Pinpoint the cell where the given text exists, returning its [x, y] midpoint coordinate. 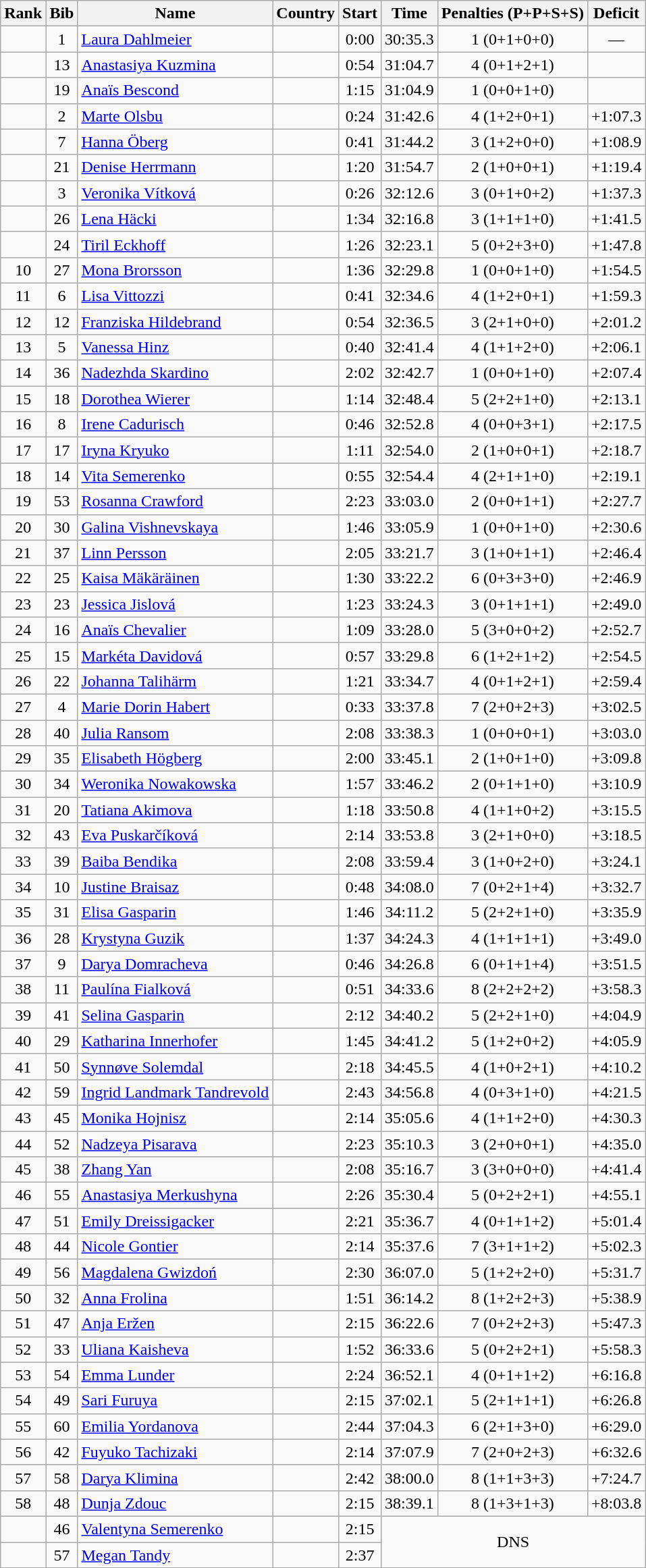
4 [62, 707]
2:42 [360, 1478]
36:07.0 [410, 1272]
+5:38.9 [616, 1298]
31:54.7 [410, 167]
1:51 [360, 1298]
+2:19.1 [616, 476]
34:11.2 [410, 913]
Nadezhda Skardino [176, 373]
0:57 [360, 655]
+2:18.7 [616, 450]
+8:03.8 [616, 1503]
32:12.6 [410, 193]
1:57 [360, 784]
+3:49.0 [616, 938]
+4:35.0 [616, 1144]
32:36.5 [410, 322]
1:20 [360, 167]
32:54.0 [410, 450]
+3:02.5 [616, 707]
Katharina Innerhofer [176, 1041]
Emilia Yordanova [176, 1426]
+3:32.7 [616, 887]
3 (1+0+1+1) [512, 553]
0:26 [360, 193]
+3:51.5 [616, 964]
2:02 [360, 373]
1:14 [360, 399]
+1:54.5 [616, 270]
36:14.2 [410, 1298]
1:45 [360, 1041]
33:24.3 [410, 604]
Emily Dreissigacker [176, 1221]
+1:47.8 [616, 244]
Linn Persson [176, 553]
4 (0+3+1+0) [512, 1092]
Eva Puskarčíková [176, 836]
+3:09.8 [616, 759]
2:00 [360, 759]
8 (1+3+1+3) [512, 1503]
Anja Eržen [176, 1324]
Deficit [616, 13]
6 (0+1+1+4) [512, 964]
+2:06.1 [616, 348]
+4:21.5 [616, 1092]
Vita Semerenko [176, 476]
1:52 [360, 1349]
2:18 [360, 1066]
+2:17.5 [616, 425]
34:26.8 [410, 964]
38:00.0 [410, 1478]
Johanna Talihärm [176, 681]
Rank [23, 13]
Synnøve Solemdal [176, 1066]
2 (0+0+1+1) [512, 502]
33:34.7 [410, 681]
35:10.3 [410, 1144]
8 (1+2+2+3) [512, 1298]
35:16.7 [410, 1170]
Weronika Nowakowska [176, 784]
Lisa Vittozzi [176, 296]
6 (1+2+1+2) [512, 655]
Name [176, 13]
0:55 [360, 476]
0:40 [360, 348]
0:24 [360, 116]
+2:01.2 [616, 322]
0:00 [360, 39]
Justine Braisaz [176, 887]
+1:37.3 [616, 193]
31:04.7 [410, 65]
— [616, 39]
Anastasiya Kuzmina [176, 65]
+5:47.3 [616, 1324]
Anaïs Bescond [176, 90]
1:18 [360, 810]
33:45.1 [410, 759]
35:05.6 [410, 1118]
31:44.2 [410, 142]
33:50.8 [410, 810]
32:34.6 [410, 296]
1:09 [360, 630]
Selina Gasparin [176, 1015]
2 [62, 116]
1:34 [360, 219]
+1:08.9 [616, 142]
Franziska Hildebrand [176, 322]
+4:41.4 [616, 1170]
33:53.8 [410, 836]
5 (1+2+2+0) [512, 1272]
37:07.9 [410, 1452]
33:28.0 [410, 630]
2:43 [360, 1092]
9 [62, 964]
Kaisa Mäkäräinen [176, 578]
3 (3+0+0+0) [512, 1170]
1:30 [360, 578]
Monika Hojnisz [176, 1118]
+1:41.5 [616, 219]
Galina Vishnevskaya [176, 527]
35:37.6 [410, 1247]
1 (0+0+0+1) [512, 732]
+4:10.2 [616, 1066]
+3:35.9 [616, 913]
+2:49.0 [616, 604]
Mona Brorsson [176, 270]
1:36 [360, 270]
+2:59.4 [616, 681]
Dunja Zdouc [176, 1503]
4 (0+0+3+1) [512, 425]
Hanna Öberg [176, 142]
3 (1+2+0+0) [512, 142]
59 [62, 1092]
33:37.8 [410, 707]
0:33 [360, 707]
34:24.3 [410, 938]
7 [62, 142]
2:05 [360, 553]
Markéta Davidová [176, 655]
+2:27.7 [616, 502]
Darya Domracheva [176, 964]
60 [62, 1426]
+1:59.3 [616, 296]
Start [360, 13]
Time [410, 13]
2:44 [360, 1426]
Magdalena Gwizdoń [176, 1272]
30:35.3 [410, 39]
+6:29.0 [616, 1426]
32:29.8 [410, 270]
Julia Ransom [176, 732]
Sari Furuya [176, 1401]
4 (1+1+1+1) [512, 938]
33:46.2 [410, 784]
2:37 [360, 1555]
32:16.8 [410, 219]
32:48.4 [410, 399]
Fuyuko Tachizaki [176, 1452]
1:26 [360, 244]
1:15 [360, 90]
Tiril Eckhoff [176, 244]
35:36.7 [410, 1221]
31:42.6 [410, 116]
+2:52.7 [616, 630]
5 (0+2+3+0) [512, 244]
+5:58.3 [616, 1349]
1 [62, 39]
2:21 [360, 1221]
+2:46.9 [616, 578]
Valentyna Semerenko [176, 1529]
+2:07.4 [616, 373]
Marie Dorin Habert [176, 707]
3 (0+1+1+1) [512, 604]
8 (2+2+2+2) [512, 990]
1:23 [360, 604]
3 (0+1+0+2) [512, 193]
Zhang Yan [176, 1170]
34:56.8 [410, 1092]
+2:13.1 [616, 399]
+7:24.7 [616, 1478]
2:12 [360, 1015]
35:30.4 [410, 1195]
33:38.3 [410, 732]
Emma Lunder [176, 1375]
+6:26.8 [616, 1401]
5 (2+1+1+1) [512, 1401]
32:42.7 [410, 373]
Lena Häcki [176, 219]
2 (0+1+1+0) [512, 784]
5 [62, 348]
Anaïs Chevalier [176, 630]
Paulína Fialková [176, 990]
Denise Herrmann [176, 167]
+4:55.1 [616, 1195]
32:41.4 [410, 348]
+3:18.5 [616, 836]
+2:46.4 [616, 553]
Uliana Kaisheva [176, 1349]
+4:05.9 [616, 1041]
Elisa Gasparin [176, 913]
32:54.4 [410, 476]
Country [306, 13]
Ingrid Landmark Tandrevold [176, 1092]
Jessica Jislová [176, 604]
Elisabeth Högberg [176, 759]
+5:02.3 [616, 1247]
4 (2+1+1+0) [512, 476]
3 (1+1+1+0) [512, 219]
Penalties (P+P+S+S) [512, 13]
36:33.6 [410, 1349]
37:02.1 [410, 1401]
6 (0+3+3+0) [512, 578]
34:41.2 [410, 1041]
Vanessa Hinz [176, 348]
1 (0+1+0+0) [512, 39]
4 (1+1+0+2) [512, 810]
6 (2+1+3+0) [512, 1426]
Baiba Bendika [176, 861]
34:45.5 [410, 1066]
2:30 [360, 1272]
2 (1+0+1+0) [512, 759]
8 (1+1+3+3) [512, 1478]
33:05.9 [410, 527]
8 [62, 425]
+6:32.6 [616, 1452]
+1:19.4 [616, 167]
7 (0+2+1+4) [512, 887]
33:22.2 [410, 578]
Dorothea Wierer [176, 399]
Rosanna Crawford [176, 502]
38:39.1 [410, 1503]
4 (1+0+2+1) [512, 1066]
+3:03.0 [616, 732]
32:52.8 [410, 425]
+3:24.1 [616, 861]
+3:58.3 [616, 990]
7 (3+1+1+2) [512, 1247]
0:48 [360, 887]
3 (2+0+0+1) [512, 1144]
2:24 [360, 1375]
Marte Olsbu [176, 116]
Veronika Vítková [176, 193]
+4:04.9 [616, 1015]
33:21.7 [410, 553]
+5:31.7 [616, 1272]
1:11 [360, 450]
34:08.0 [410, 887]
+6:16.8 [616, 1375]
Laura Dahlmeier [176, 39]
Krystyna Guzik [176, 938]
Irene Cadurisch [176, 425]
0:51 [360, 990]
Anna Frolina [176, 1298]
34:40.2 [410, 1015]
+2:54.5 [616, 655]
33:29.8 [410, 655]
37:04.3 [410, 1426]
DNS [513, 1542]
33:03.0 [410, 502]
Bib [62, 13]
3 [62, 193]
33:59.4 [410, 861]
+4:30.3 [616, 1118]
Darya Klimina [176, 1478]
+3:10.9 [616, 784]
5 (3+0+0+2) [512, 630]
Tatiana Akimova [176, 810]
2:26 [360, 1195]
Megan Tandy [176, 1555]
32:23.1 [410, 244]
7 (0+2+2+3) [512, 1324]
6 [62, 296]
36:22.6 [410, 1324]
1:21 [360, 681]
Iryna Kryuko [176, 450]
Anastasiya Merkushyna [176, 1195]
Nadzeya Pisarava [176, 1144]
Nicole Gontier [176, 1247]
36:52.1 [410, 1375]
+1:07.3 [616, 116]
31:04.9 [410, 90]
1:37 [360, 938]
34:33.6 [410, 990]
+3:15.5 [616, 810]
3 (1+0+2+0) [512, 861]
+5:01.4 [616, 1221]
+2:30.6 [616, 527]
5 (1+2+0+2) [512, 1041]
